Identify which cell holds the provided text, then report its (X, Y) central coordinate. 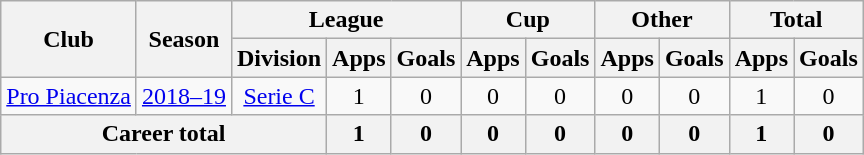
Total (796, 20)
Cup (528, 20)
2018–19 (184, 96)
Division (278, 58)
Other (662, 20)
Serie C (278, 96)
Club (69, 39)
Career total (164, 134)
Season (184, 39)
Pro Piacenza (69, 96)
League (346, 20)
